Locate the cell with the specified text and output its (X, Y) center coordinate. 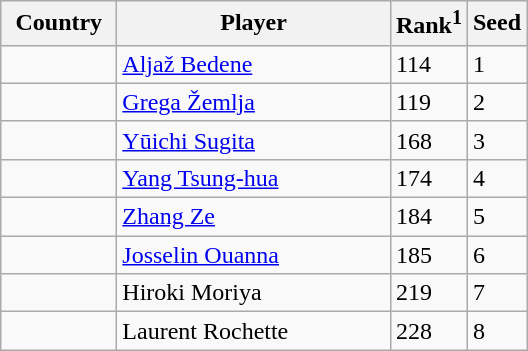
7 (496, 293)
2 (496, 102)
Player (254, 24)
228 (428, 331)
4 (496, 178)
168 (428, 140)
Aljaž Bedene (254, 64)
174 (428, 178)
119 (428, 102)
6 (496, 255)
Yūichi Sugita (254, 140)
114 (428, 64)
Seed (496, 24)
185 (428, 255)
184 (428, 217)
Zhang Ze (254, 217)
Hiroki Moriya (254, 293)
5 (496, 217)
219 (428, 293)
8 (496, 331)
3 (496, 140)
Josselin Ouanna (254, 255)
Yang Tsung-hua (254, 178)
Grega Žemlja (254, 102)
1 (496, 64)
Country (59, 24)
Laurent Rochette (254, 331)
Rank1 (428, 24)
